Provide the (X, Y) coordinate of the cell's center where the given text is located.  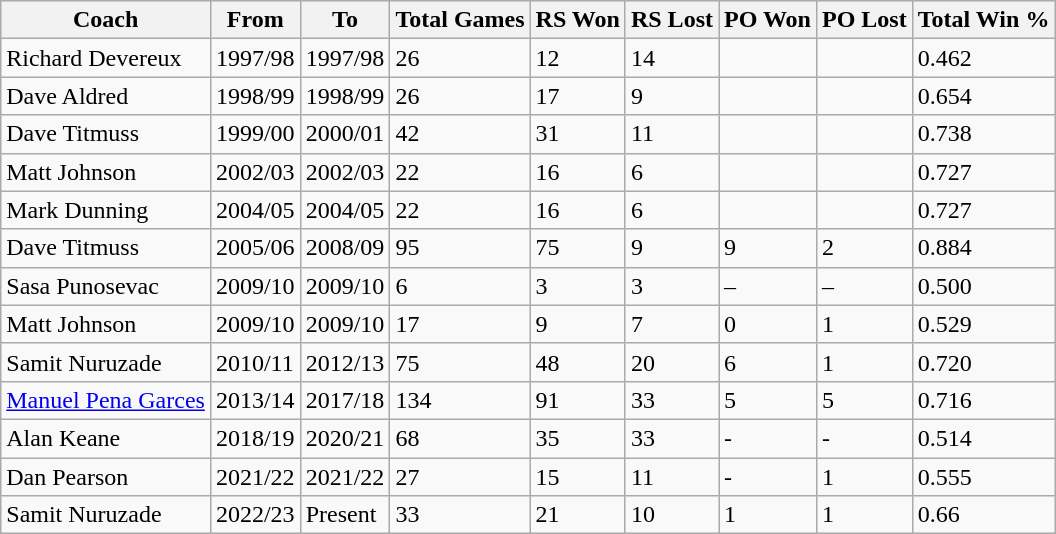
PO Lost (864, 20)
0.462 (984, 58)
2008/09 (345, 248)
14 (672, 58)
31 (578, 134)
Sasa Punosevac (106, 286)
0.555 (984, 477)
To (345, 20)
Manuel Pena Garces (106, 400)
2020/21 (345, 438)
0.529 (984, 324)
0.514 (984, 438)
PO Won (767, 20)
Alan Keane (106, 438)
0 (767, 324)
Coach (106, 20)
95 (460, 248)
0.500 (984, 286)
27 (460, 477)
15 (578, 477)
Total Games (460, 20)
7 (672, 324)
20 (672, 362)
Total Win % (984, 20)
91 (578, 400)
21 (578, 515)
2022/23 (255, 515)
0.654 (984, 96)
RS Won (578, 20)
2013/14 (255, 400)
68 (460, 438)
2018/19 (255, 438)
2017/18 (345, 400)
Mark Dunning (106, 210)
10 (672, 515)
0.716 (984, 400)
0.720 (984, 362)
RS Lost (672, 20)
48 (578, 362)
Dan Pearson (106, 477)
2000/01 (345, 134)
35 (578, 438)
134 (460, 400)
2 (864, 248)
Dave Aldred (106, 96)
From (255, 20)
2010/11 (255, 362)
0.66 (984, 515)
0.738 (984, 134)
1999/00 (255, 134)
2005/06 (255, 248)
0.884 (984, 248)
42 (460, 134)
Richard Devereux (106, 58)
12 (578, 58)
Present (345, 515)
2012/13 (345, 362)
